Identify which cell holds the provided text, then report its (X, Y) central coordinate. 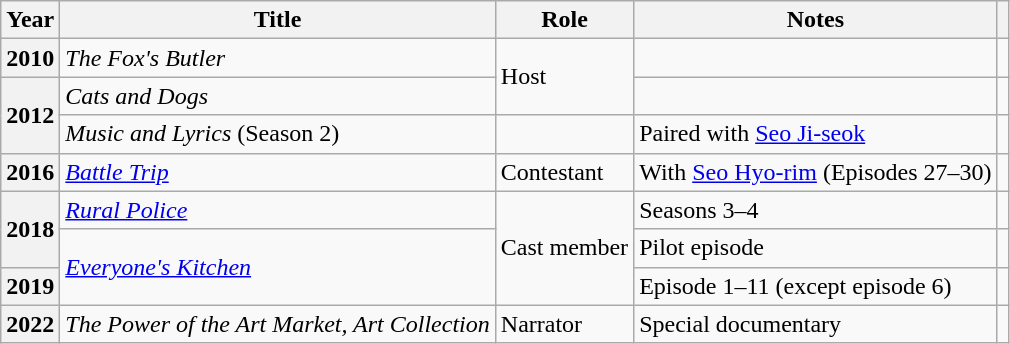
With Seo Hyo-rim (Episodes 27–30) (816, 172)
Battle Trip (278, 172)
Pilot episode (816, 248)
Episode 1–11 (except episode 6) (816, 286)
2010 (30, 58)
Special documentary (816, 324)
Contestant (564, 172)
The Fox's Butler (278, 58)
2019 (30, 286)
Cats and Dogs (278, 96)
Year (30, 20)
Paired with Seo Ji-seok (816, 134)
2022 (30, 324)
Everyone's Kitchen (278, 267)
The Power of the Art Market, Art Collection (278, 324)
Rural Police (278, 210)
Role (564, 20)
Music and Lyrics (Season 2) (278, 134)
2012 (30, 115)
Host (564, 77)
Notes (816, 20)
Cast member (564, 248)
2018 (30, 229)
Seasons 3–4 (816, 210)
Title (278, 20)
2016 (30, 172)
Narrator (564, 324)
